From the cell containing the given text, extract its center point as [X, Y] coordinate. 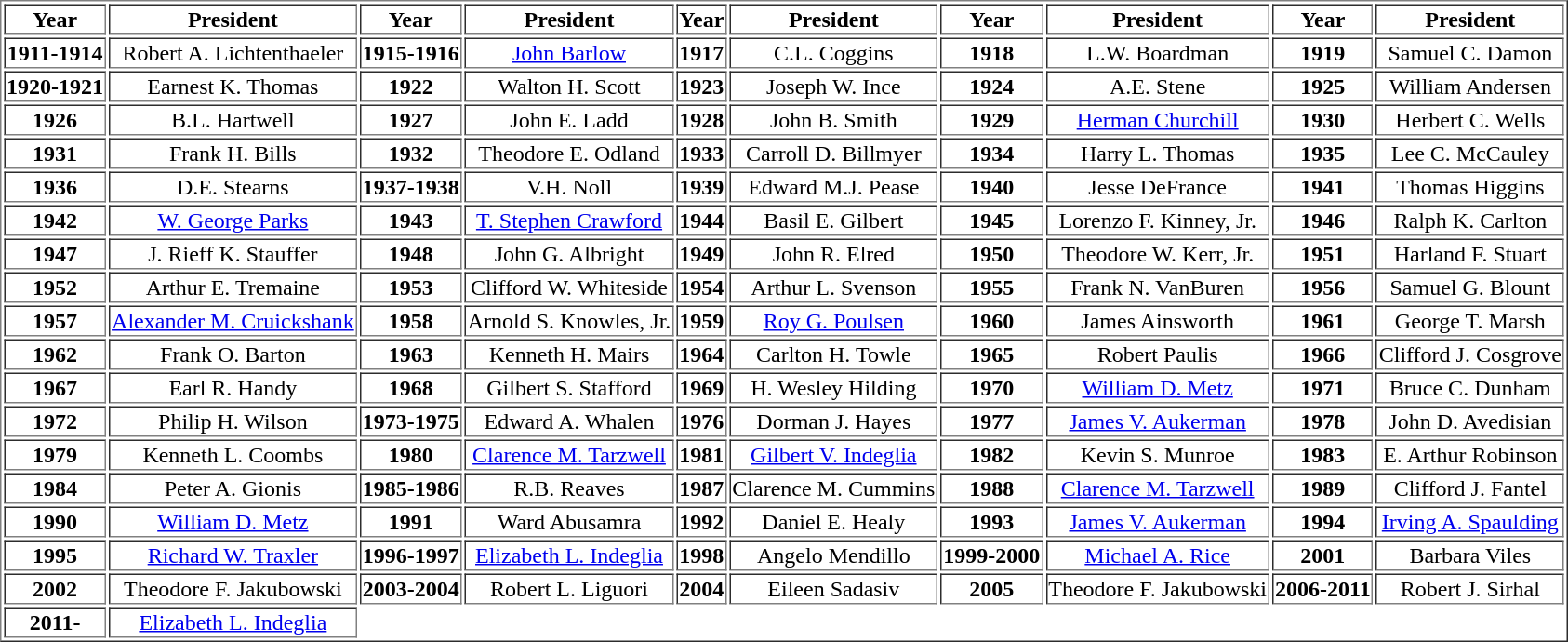
Joseph W. Ince [833, 86]
1992 [701, 521]
1949 [701, 253]
1955 [991, 287]
1917 [701, 52]
1928 [701, 119]
Clifford J. Cosgrove [1470, 354]
1945 [991, 220]
Frank N. VanBuren [1157, 287]
1934 [991, 153]
W. George Parks [233, 220]
1947 [55, 253]
1980 [411, 454]
Robert L. Liguori [569, 588]
Theodore W. Kerr, Jr. [1157, 253]
William Andersen [1470, 86]
2004 [701, 588]
Samuel G. Blount [1470, 287]
1981 [701, 454]
1977 [991, 421]
Ralph K. Carlton [1470, 220]
1976 [701, 421]
Clifford W. Whiteside [569, 287]
1922 [411, 86]
1930 [1322, 119]
1994 [1322, 521]
1971 [1322, 387]
1929 [991, 119]
1933 [701, 153]
1940 [991, 186]
1967 [55, 387]
Kevin S. Munroe [1157, 454]
Gilbert V. Indeglia [833, 454]
1935 [1322, 153]
Edward A. Whalen [569, 421]
Clifford J. Fantel [1470, 488]
H. Wesley Hilding [833, 387]
1983 [1322, 454]
1918 [991, 52]
1978 [1322, 421]
Thomas Higgins [1470, 186]
Philip H. Wilson [233, 421]
1946 [1322, 220]
Basil E. Gilbert [833, 220]
1911-1914 [55, 52]
Irving A. Spaulding [1470, 521]
Harland F. Stuart [1470, 253]
Gilbert S. Stafford [569, 387]
1943 [411, 220]
1953 [411, 287]
D.E. Stearns [233, 186]
John B. Smith [833, 119]
Frank O. Barton [233, 354]
1952 [55, 287]
John G. Albright [569, 253]
1948 [411, 253]
Lee C. McCauley [1470, 153]
1996-1997 [411, 555]
E. Arthur Robinson [1470, 454]
1966 [1322, 354]
Harry L. Thomas [1157, 153]
1950 [991, 253]
1991 [411, 521]
1968 [411, 387]
1925 [1322, 86]
1987 [701, 488]
1937-1938 [411, 186]
J. Rieff K. Stauffer [233, 253]
Barbara Viles [1470, 555]
1957 [55, 320]
Kenneth L. Coombs [233, 454]
1979 [55, 454]
Arthur L. Svenson [833, 287]
Roy G. Poulsen [833, 320]
1995 [55, 555]
2005 [991, 588]
Lorenzo F. Kinney, Jr. [1157, 220]
1927 [411, 119]
1964 [701, 354]
1923 [701, 86]
1920-1921 [55, 86]
Clarence M. Cummins [833, 488]
1939 [701, 186]
1973-1975 [411, 421]
Daniel E. Healy [833, 521]
2002 [55, 588]
1985-1986 [411, 488]
B.L. Hartwell [233, 119]
1961 [1322, 320]
1989 [1322, 488]
Peter A. Gionis [233, 488]
1999-2000 [991, 555]
1915-1916 [411, 52]
Arthur E. Tremaine [233, 287]
Dorman J. Hayes [833, 421]
John Barlow [569, 52]
1963 [411, 354]
Alexander M. Cruickshank [233, 320]
Bruce C. Dunham [1470, 387]
Eileen Sadasiv [833, 588]
Samuel C. Damon [1470, 52]
R.B. Reaves [569, 488]
1969 [701, 387]
Jesse DeFrance [1157, 186]
T. Stephen Crawford [569, 220]
Herbert C. Wells [1470, 119]
L.W. Boardman [1157, 52]
Edward M.J. Pease [833, 186]
John R. Elred [833, 253]
Kenneth H. Mairs [569, 354]
2006-2011 [1322, 588]
1932 [411, 153]
1924 [991, 86]
1998 [701, 555]
1990 [55, 521]
V.H. Noll [569, 186]
Walton H. Scott [569, 86]
Herman Churchill [1157, 119]
Frank H. Bills [233, 153]
2011- [55, 622]
Carlton H. Towle [833, 354]
Arnold S. Knowles, Jr. [569, 320]
1941 [1322, 186]
1988 [991, 488]
Ward Abusamra [569, 521]
Angelo Mendillo [833, 555]
1982 [991, 454]
1956 [1322, 287]
John D. Avedisian [1470, 421]
Robert Paulis [1157, 354]
1951 [1322, 253]
Theodore E. Odland [569, 153]
George T. Marsh [1470, 320]
1954 [701, 287]
1926 [55, 119]
Richard W. Traxler [233, 555]
1942 [55, 220]
Robert J. Sirhal [1470, 588]
Michael A. Rice [1157, 555]
Robert A. Lichtenthaeler [233, 52]
2001 [1322, 555]
1959 [701, 320]
Earnest K. Thomas [233, 86]
1965 [991, 354]
1919 [1322, 52]
Carroll D. Billmyer [833, 153]
1972 [55, 421]
1944 [701, 220]
1993 [991, 521]
1960 [991, 320]
James Ainsworth [1157, 320]
1970 [991, 387]
1931 [55, 153]
2003-2004 [411, 588]
A.E. Stene [1157, 86]
Earl R. Handy [233, 387]
1962 [55, 354]
1958 [411, 320]
1936 [55, 186]
1984 [55, 488]
C.L. Coggins [833, 52]
John E. Ladd [569, 119]
